Identify which cell holds the provided text, then report its [X, Y] central coordinate. 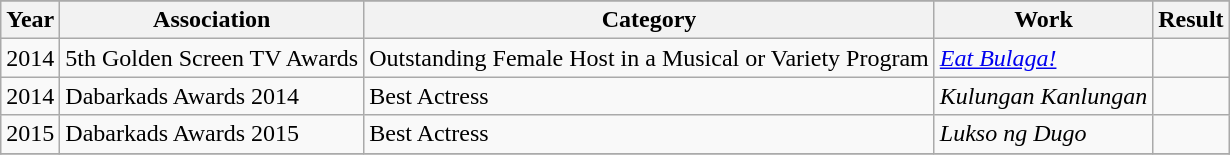
Outstanding Female Host in a Musical or Variety Program [650, 58]
Eat Bulaga! [1043, 58]
Association [212, 20]
Year [30, 20]
Dabarkads Awards 2014 [212, 96]
Category [650, 20]
2015 [30, 134]
Work [1043, 20]
5th Golden Screen TV Awards [212, 58]
Lukso ng Dugo [1043, 134]
Kulungan Kanlungan [1043, 96]
Dabarkads Awards 2015 [212, 134]
Result [1191, 20]
